Provide the (X, Y) coordinate of the cell's center where the given text is located.  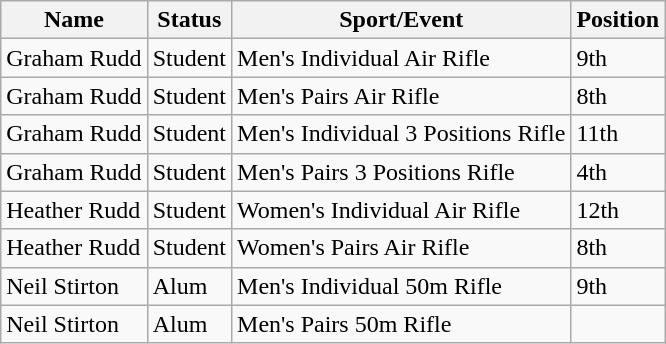
Men's Pairs Air Rifle (402, 96)
4th (618, 172)
Men's Individual 3 Positions Rifle (402, 134)
Status (189, 20)
11th (618, 134)
Name (74, 20)
Women's Individual Air Rifle (402, 210)
Men's Pairs 50m Rifle (402, 324)
Men's Pairs 3 Positions Rifle (402, 172)
Position (618, 20)
Women's Pairs Air Rifle (402, 248)
12th (618, 210)
Men's Individual Air Rifle (402, 58)
Men's Individual 50m Rifle (402, 286)
Sport/Event (402, 20)
